Find where the given text appears and provide that cell's center as [X, Y] coordinate. 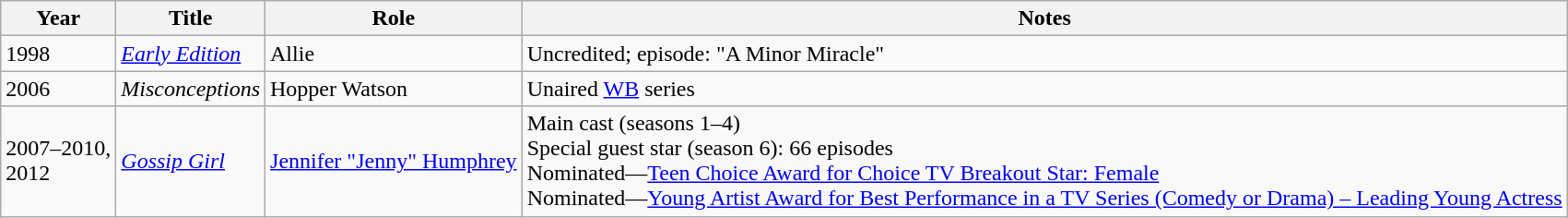
Hopper Watson [395, 89]
Year [59, 18]
Unaired WB series [1044, 89]
Jennifer "Jenny" Humphrey [395, 161]
Gossip Girl [191, 161]
Notes [1044, 18]
Allie [395, 54]
Title [191, 18]
1998 [59, 54]
Role [395, 18]
2006 [59, 89]
Early Edition [191, 54]
Misconceptions [191, 89]
2007–2010,2012 [59, 161]
Uncredited; episode: "A Minor Miracle" [1044, 54]
